From the cell containing the given text, extract its center point as (X, Y) coordinate. 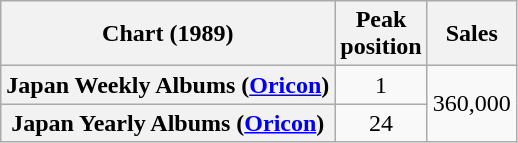
Chart (1989) (168, 34)
Peakposition (381, 34)
Japan Yearly Albums (Oricon) (168, 123)
Japan Weekly Albums (Oricon) (168, 85)
1 (381, 85)
360,000 (472, 104)
Sales (472, 34)
24 (381, 123)
